Identify which cell holds the provided text, then report its (x, y) central coordinate. 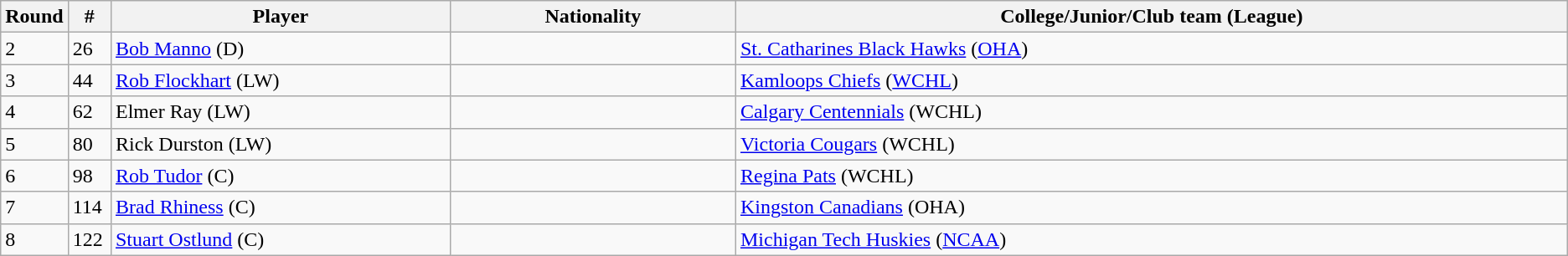
Rick Durston (LW) (280, 144)
St. Catharines Black Hawks (OHA) (1151, 49)
Bob Manno (D) (280, 49)
# (89, 17)
4 (34, 112)
Victoria Cougars (WCHL) (1151, 144)
Kingston Canadians (OHA) (1151, 207)
Calgary Centennials (WCHL) (1151, 112)
3 (34, 80)
Rob Tudor (C) (280, 176)
Nationality (593, 17)
Round (34, 17)
114 (89, 207)
44 (89, 80)
2 (34, 49)
College/Junior/Club team (League) (1151, 17)
62 (89, 112)
Brad Rhiness (C) (280, 207)
Rob Flockhart (LW) (280, 80)
98 (89, 176)
Player (280, 17)
6 (34, 176)
7 (34, 207)
80 (89, 144)
26 (89, 49)
Elmer Ray (LW) (280, 112)
5 (34, 144)
8 (34, 239)
Michigan Tech Huskies (NCAA) (1151, 239)
Regina Pats (WCHL) (1151, 176)
Stuart Ostlund (C) (280, 239)
122 (89, 239)
Kamloops Chiefs (WCHL) (1151, 80)
